Capture the cell that displays the provided text and extract its (X, Y) central coordinate. 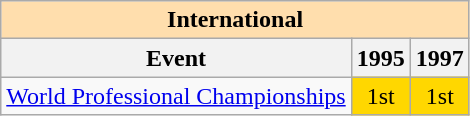
International (236, 20)
Event (176, 58)
1997 (440, 58)
1995 (380, 58)
World Professional Championships (176, 96)
